Identify which cell holds the provided text, then report its (X, Y) central coordinate. 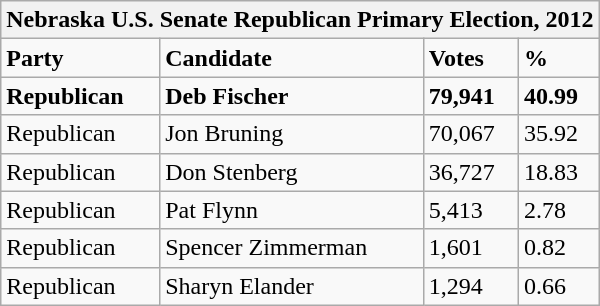
Jon Bruning (292, 134)
70,067 (470, 134)
Pat Flynn (292, 210)
Don Stenberg (292, 172)
1,294 (470, 286)
40.99 (560, 96)
18.83 (560, 172)
Nebraska U.S. Senate Republican Primary Election, 2012 (300, 20)
36,727 (470, 172)
0.66 (560, 286)
Spencer Zimmerman (292, 248)
Party (80, 58)
0.82 (560, 248)
2.78 (560, 210)
% (560, 58)
Candidate (292, 58)
Deb Fischer (292, 96)
Votes (470, 58)
Sharyn Elander (292, 286)
1,601 (470, 248)
5,413 (470, 210)
35.92 (560, 134)
79,941 (470, 96)
